Provide the [X, Y] coordinate of the cell's center where the given text is located.  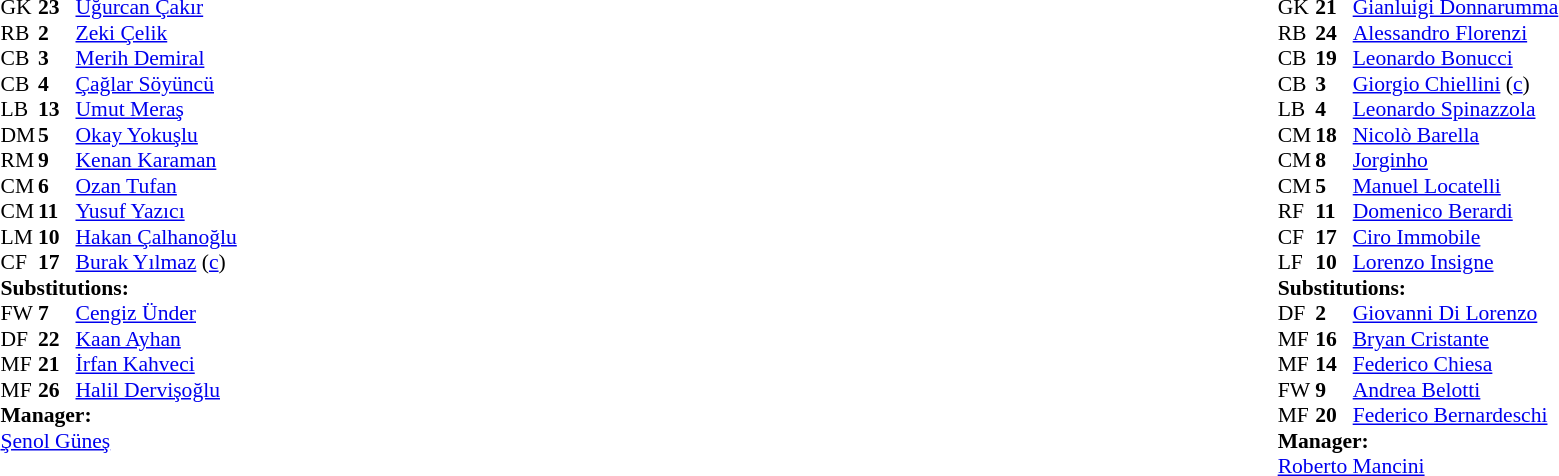
LF [1297, 263]
24 [1334, 33]
Manuel Locatelli [1456, 186]
Cengiz Ünder [156, 313]
13 [57, 109]
18 [1334, 135]
Andrea Belotti [1456, 390]
Merih Demiral [156, 59]
Federico Bernardeschi [1456, 415]
Çağlar Söyüncü [156, 84]
Umut Meraş [156, 109]
26 [57, 390]
16 [1334, 339]
21 [57, 365]
RM [19, 161]
Bryan Cristante [1456, 339]
Kaan Ayhan [156, 339]
Leonardo Bonucci [1456, 59]
14 [1334, 365]
Lorenzo Insigne [1456, 263]
Leonardo Spinazzola [1456, 109]
Zeki Çelik [156, 33]
Giorgio Chiellini (c) [1456, 84]
19 [1334, 59]
İrfan Kahveci [156, 365]
Giovanni Di Lorenzo [1456, 313]
Domenico Berardi [1456, 211]
DM [19, 135]
20 [1334, 415]
RF [1297, 211]
Ozan Tufan [156, 186]
Burak Yılmaz (c) [156, 263]
Şenol Güneş [118, 441]
Ciro Immobile [1456, 237]
Alessandro Florenzi [1456, 33]
6 [57, 186]
22 [57, 339]
Yusuf Yazıcı [156, 211]
Jorginho [1456, 161]
8 [1334, 161]
Hakan Çalhanoğlu [156, 237]
LM [19, 237]
Okay Yokuşlu [156, 135]
Federico Chiesa [1456, 365]
Halil Dervişoğlu [156, 390]
7 [57, 313]
Nicolò Barella [1456, 135]
Kenan Karaman [156, 161]
